Detect which cell encompasses the target text, then output its [X, Y] center coordinate. 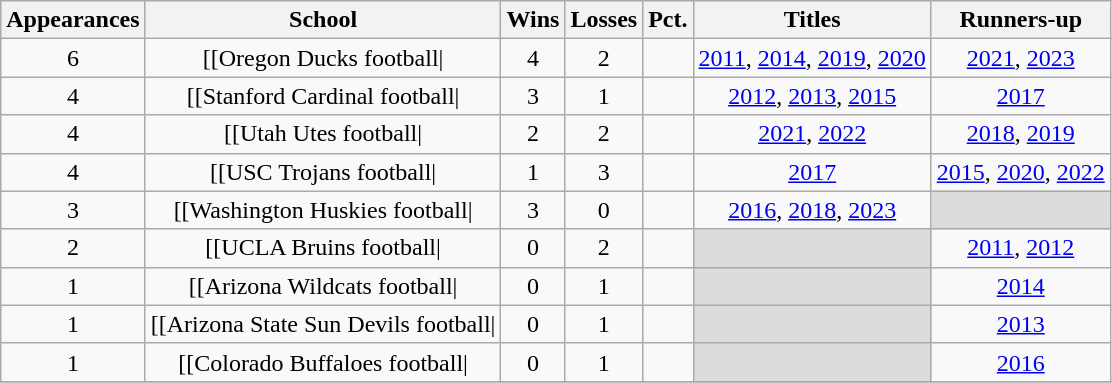
[[Stanford Cardinal football| [323, 96]
2012, 2013, 2015 [812, 96]
Appearances [73, 20]
[[UCLA Bruins football| [323, 248]
[[Utah Utes football| [323, 134]
[[Washington Huskies football| [323, 210]
[[USC Trojans football| [323, 172]
2011, 2014, 2019, 2020 [812, 58]
6 [73, 58]
2013 [1020, 324]
[[Arizona State Sun Devils football| [323, 324]
2016 [1020, 362]
Pct. [668, 20]
2018, 2019 [1020, 134]
Titles [812, 20]
[[Oregon Ducks football| [323, 58]
2011, 2012 [1020, 248]
2014 [1020, 286]
School [323, 20]
[[Arizona Wildcats football| [323, 286]
Losses [604, 20]
Wins [533, 20]
2016, 2018, 2023 [812, 210]
Runners-up [1020, 20]
2015, 2020, 2022 [1020, 172]
2021, 2022 [812, 134]
[[Colorado Buffaloes football| [323, 362]
2021, 2023 [1020, 58]
